Capture the cell that displays the provided text and extract its [x, y] central coordinate. 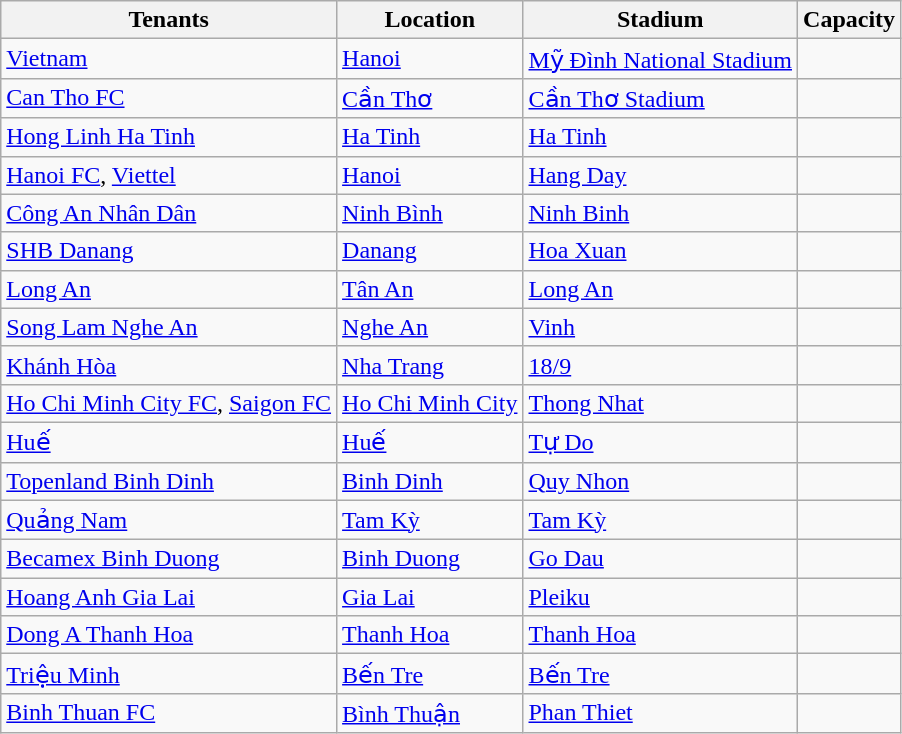
Binh Dinh [430, 481]
Song Lam Nghe An [169, 327]
Can Tho FC [169, 98]
18/9 [660, 365]
Nha Trang [430, 365]
Mỹ Đình National Stadium [660, 59]
Tenants [169, 20]
Hanoi FC, Viettel [169, 175]
Ninh Binh [660, 213]
Hoang Anh Gia Lai [169, 597]
Go Dau [660, 559]
Topenland Binh Dinh [169, 481]
Vietnam [169, 59]
Tân An [430, 289]
Ho Chi Minh City [430, 403]
Quảng Nam [169, 520]
SHB Danang [169, 251]
Capacity [850, 20]
Bình Thuận [430, 713]
Hong Linh Ha Tinh [169, 137]
Binh Duong [430, 559]
Stadium [660, 20]
Pleiku [660, 597]
Hoa Xuan [660, 251]
Công An Nhân Dân [169, 213]
Becamex Binh Duong [169, 559]
Hang Day [660, 175]
Danang [430, 251]
Dong A Thanh Hoa [169, 635]
Cần Thơ [430, 98]
Tự Do [660, 442]
Phan Thiet [660, 713]
Thong Nhat [660, 403]
Location [430, 20]
Ho Chi Minh City FC, Saigon FC [169, 403]
Ninh Bình [430, 213]
Cần Thơ Stadium [660, 98]
Gia Lai [430, 597]
Binh Thuan FC [169, 713]
Khánh Hòa [169, 365]
Quy Nhon [660, 481]
Vinh [660, 327]
Nghe An [430, 327]
Triệu Minh [169, 674]
